Provide the (X, Y) coordinate of the cell's center where the given text is located.  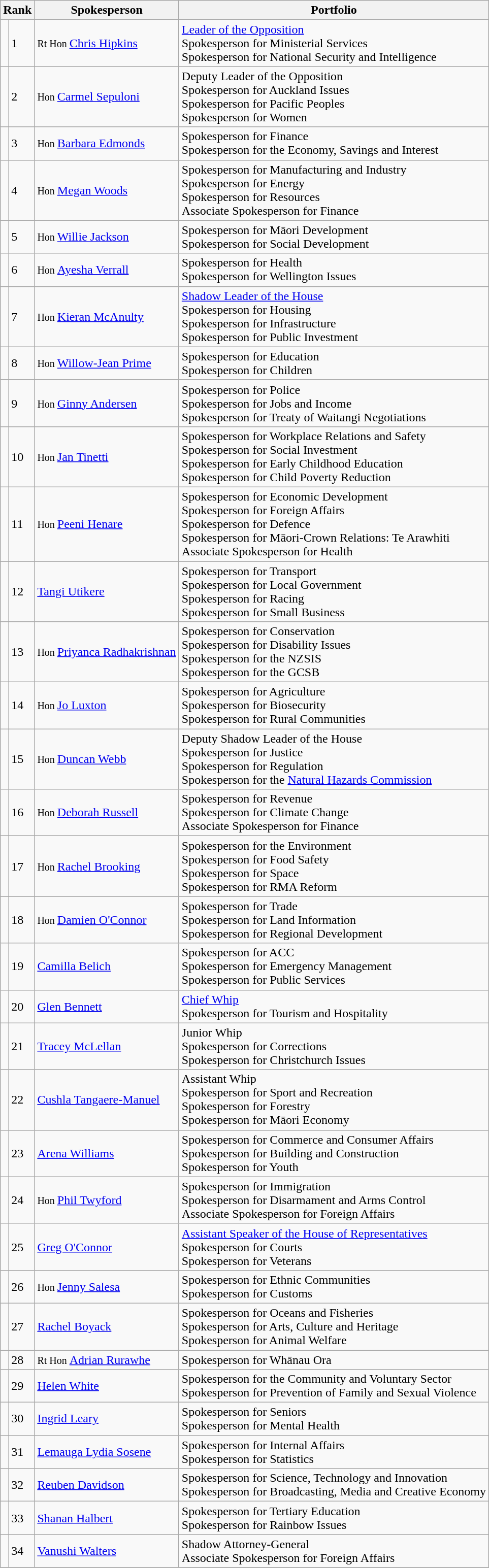
Deputy Shadow Leader of the HouseSpokesperson for JusticeSpokesperson for RegulationSpokesperson for the Natural Hazards Commission (334, 759)
Cushla Tangaere-Manuel (107, 1099)
Spokesperson for Māori DevelopmentSpokesperson for Social Development (334, 237)
Hon Carmel Sepuloni (107, 96)
23 (21, 1153)
18 (21, 920)
2 (21, 96)
30 (21, 1419)
Spokesperson for RevenueSpokesperson for Climate ChangeAssociate Spokesperson for Finance (334, 813)
Glen Bennett (107, 1006)
Spokesperson for Oceans and FisheriesSpokesperson for Arts, Culture and HeritageSpokesperson for Animal Welfare (334, 1326)
15 (21, 759)
Spokesperson for TradeSpokesperson for Land InformationSpokesperson for Regional Development (334, 920)
34 (21, 1551)
Hon Barbara Edmonds (107, 143)
Hon Jan Tinetti (107, 457)
Hon Ginny Andersen (107, 403)
Hon Jo Luxton (107, 706)
Spokesperson for HealthSpokesperson for Wellington Issues (334, 270)
Spokesperson for PoliceSpokesperson for Jobs and IncomeSpokesperson for Treaty of Waitangi Negotiations (334, 403)
Spokesperson (107, 10)
Lemauga Lydia Sosene (107, 1452)
Spokesperson for FinanceSpokesperson for the Economy, Savings and Interest (334, 143)
Spokesperson for Whānau Ora (334, 1360)
Arena Williams (107, 1153)
Spokesperson for Manufacturing and IndustrySpokesperson for EnergySpokesperson for ResourcesAssociate Spokesperson for Finance (334, 190)
Spokesperson for Internal AffairsSpokesperson for Statistics (334, 1452)
Spokesperson for ImmigrationSpokesperson for Disarmament and Arms ControlAssociate Spokesperson for Foreign Affairs (334, 1200)
Spokesperson for Tertiary EducationSpokesperson for Rainbow Issues (334, 1518)
Tracey McLellan (107, 1046)
Tangi Utikere (107, 592)
Spokesperson for EducationSpokesperson for Children (334, 363)
10 (21, 457)
Spokesperson for Commerce and Consumer AffairsSpokesperson for Building and ConstructionSpokesperson for Youth (334, 1153)
Leader of the OppositionSpokesperson for Ministerial ServicesSpokesperson for National Security and Intelligence (334, 43)
27 (21, 1326)
Spokesperson for ConservationSpokesperson for Disability IssuesSpokesperson for the NZSISSpokesperson for the GCSB (334, 652)
Assistant WhipSpokesperson for Sport and RecreationSpokesperson for ForestrySpokesperson for Māori Economy (334, 1099)
28 (21, 1360)
19 (21, 966)
Chief WhipSpokesperson for Tourism and Hospitality (334, 1006)
7 (21, 317)
21 (21, 1046)
Shanan Halbert (107, 1518)
32 (21, 1485)
3 (21, 143)
Ingrid Leary (107, 1419)
Shadow Attorney-GeneralAssociate Spokesperson for Foreign Affairs (334, 1551)
6 (21, 270)
Rank (17, 10)
Hon Deborah Russell (107, 813)
Spokesperson for TransportSpokesperson for Local GovernmentSpokesperson for RacingSpokesperson for Small Business (334, 592)
Hon Phil Twyford (107, 1200)
Hon Rachel Brooking (107, 866)
31 (21, 1452)
Hon Peeni Henare (107, 524)
11 (21, 524)
Hon Willow-Jean Prime (107, 363)
Rachel Boyack (107, 1326)
Hon Willie Jackson (107, 237)
Hon Ayesha Verrall (107, 270)
20 (21, 1006)
Junior WhipSpokesperson for CorrectionsSpokesperson for Christchurch Issues (334, 1046)
Helen White (107, 1386)
Spokesperson for SeniorsSpokesperson for Mental Health (334, 1419)
13 (21, 652)
4 (21, 190)
Assistant Speaker of the House of RepresentativesSpokesperson for CourtsSpokesperson for Veterans (334, 1247)
5 (21, 237)
Hon Kieran McAnulty (107, 317)
29 (21, 1386)
Spokesperson for the Community and Voluntary SectorSpokesperson for Prevention of Family and Sexual Violence (334, 1386)
Spokesperson for AgricultureSpokesperson for BiosecuritySpokesperson for Rural Communities (334, 706)
Spokesperson for the EnvironmentSpokesperson for Food SafetySpokesperson for SpaceSpokesperson for RMA Reform (334, 866)
22 (21, 1099)
Rt Hon Chris Hipkins (107, 43)
Deputy Leader of the OppositionSpokesperson for Auckland IssuesSpokesperson for Pacific PeoplesSpokesperson for Women (334, 96)
Hon Priyanca Radhakrishnan (107, 652)
Hon Megan Woods (107, 190)
Vanushi Walters (107, 1551)
33 (21, 1518)
Hon Damien O'Connor (107, 920)
Spokesperson for Ethnic CommunitiesSpokesperson for Customs (334, 1286)
Camilla Belich (107, 966)
Spokesperson for Science, Technology and InnovationSpokesperson for Broadcasting, Media and Creative Economy (334, 1485)
24 (21, 1200)
12 (21, 592)
16 (21, 813)
Hon Jenny Salesa (107, 1286)
1 (21, 43)
Shadow Leader of the HouseSpokesperson for HousingSpokesperson for InfrastructureSpokesperson for Public Investment (334, 317)
Spokesperson for ACCSpokesperson for Emergency ManagementSpokesperson for Public Services (334, 966)
Rt Hon Adrian Rurawhe (107, 1360)
9 (21, 403)
26 (21, 1286)
Reuben Davidson (107, 1485)
Greg O'Connor (107, 1247)
Hon Duncan Webb (107, 759)
14 (21, 706)
17 (21, 866)
8 (21, 363)
Portfolio (334, 10)
25 (21, 1247)
